Find where the given text appears and provide that cell's center as (x, y) coordinate. 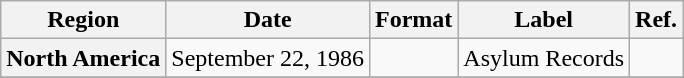
Asylum Records (544, 58)
Format (413, 20)
Region (84, 20)
Ref. (656, 20)
September 22, 1986 (268, 58)
Date (268, 20)
Label (544, 20)
North America (84, 58)
